Determine the (x, y) coordinate at the center of the cell enclosing the given text.  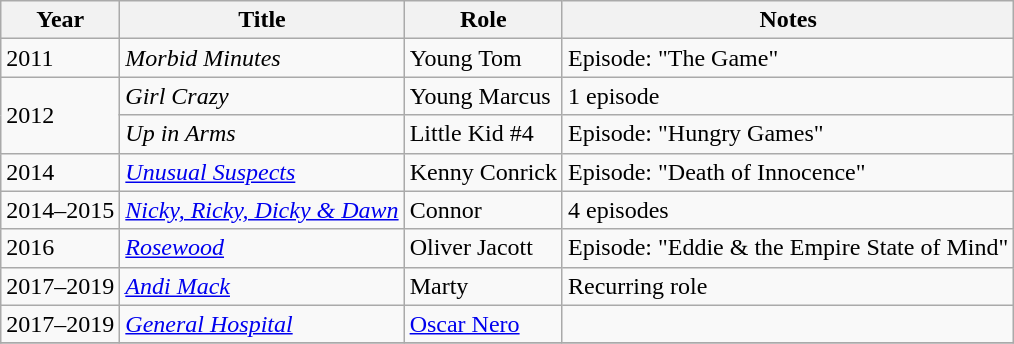
Up in Arms (262, 134)
Title (262, 20)
Episode: "Hungry Games" (788, 134)
Oscar Nero (483, 324)
Morbid Minutes (262, 58)
Oliver Jacott (483, 248)
Rosewood (262, 248)
Young Tom (483, 58)
Andi Mack (262, 286)
4 episodes (788, 210)
Little Kid #4 (483, 134)
Episode: "Death of Innocence" (788, 172)
Role (483, 20)
2014 (60, 172)
Unusual Suspects (262, 172)
Marty (483, 286)
Connor (483, 210)
Young Marcus (483, 96)
Year (60, 20)
2011 (60, 58)
2016 (60, 248)
General Hospital (262, 324)
Notes (788, 20)
Episode: "The Game" (788, 58)
2012 (60, 115)
Girl Crazy (262, 96)
Episode: "Eddie & the Empire State of Mind" (788, 248)
Kenny Conrick (483, 172)
Nicky, Ricky, Dicky & Dawn (262, 210)
Recurring role (788, 286)
2014–2015 (60, 210)
1 episode (788, 96)
